Extract the [x, y] coordinate from the center of the cell holding the provided text.  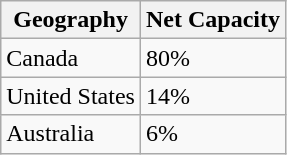
Canada [71, 58]
Australia [71, 134]
Geography [71, 20]
6% [212, 134]
United States [71, 96]
Net Capacity [212, 20]
80% [212, 58]
14% [212, 96]
